For the text-containing cell, return its midpoint in (X, Y) coordinate format. 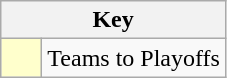
Key (114, 20)
Teams to Playoffs (134, 58)
